Identify which cell holds the provided text, then report its (X, Y) central coordinate. 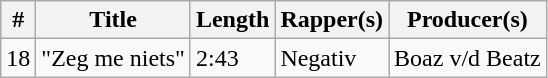
18 (18, 58)
Producer(s) (468, 20)
# (18, 20)
Length (232, 20)
"Zeg me niets" (114, 58)
2:43 (232, 58)
Boaz v/d Beatz (468, 58)
Rapper(s) (332, 20)
Title (114, 20)
Negativ (332, 58)
